Detect which cell encompasses the target text, then output its [X, Y] center coordinate. 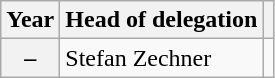
Head of delegation [162, 20]
– [30, 58]
Year [30, 20]
Stefan Zechner [162, 58]
